Detect which cell encompasses the target text, then output its (X, Y) center coordinate. 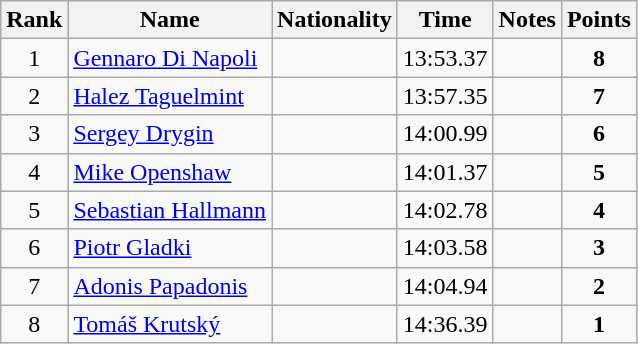
13:57.35 (445, 96)
Adonis Papadonis (170, 286)
Rank (34, 20)
Piotr Gladki (170, 248)
Nationality (335, 20)
14:03.58 (445, 248)
Sergey Drygin (170, 134)
Time (445, 20)
13:53.37 (445, 58)
14:01.37 (445, 172)
Mike Openshaw (170, 172)
Points (598, 20)
Notes (527, 20)
Sebastian Hallmann (170, 210)
14:00.99 (445, 134)
Halez Taguelmint (170, 96)
14:04.94 (445, 286)
Gennaro Di Napoli (170, 58)
14:02.78 (445, 210)
Tomáš Krutský (170, 324)
Name (170, 20)
14:36.39 (445, 324)
